Find where the given text appears and provide that cell's center as [X, Y] coordinate. 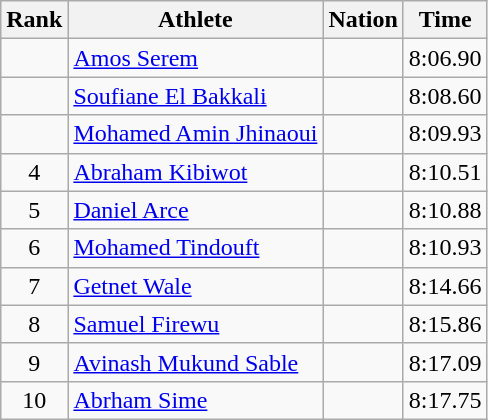
8:06.90 [445, 58]
Nation [363, 20]
8:10.88 [445, 210]
8:17.75 [445, 400]
Soufiane El Bakkali [196, 96]
10 [34, 400]
8:17.09 [445, 362]
Athlete [196, 20]
Daniel Arce [196, 210]
9 [34, 362]
Abraham Kibiwot [196, 172]
Time [445, 20]
Samuel Firewu [196, 324]
8:08.60 [445, 96]
8 [34, 324]
5 [34, 210]
8:14.66 [445, 286]
6 [34, 248]
7 [34, 286]
Abrham Sime [196, 400]
Amos Serem [196, 58]
Mohamed Tindouft [196, 248]
8:10.51 [445, 172]
Getnet Wale [196, 286]
Mohamed Amin Jhinaoui [196, 134]
8:09.93 [445, 134]
8:10.93 [445, 248]
Rank [34, 20]
4 [34, 172]
8:15.86 [445, 324]
Avinash Mukund Sable [196, 362]
